Determine the (X, Y) coordinate at the center of the cell enclosing the given text.  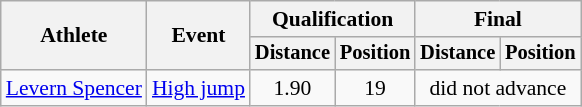
Levern Spencer (74, 88)
did not advance (498, 88)
1.90 (292, 88)
Event (198, 36)
Athlete (74, 36)
Final (498, 19)
Qualification (332, 19)
19 (375, 88)
High jump (198, 88)
